Find where the given text appears and provide that cell's center as (X, Y) coordinate. 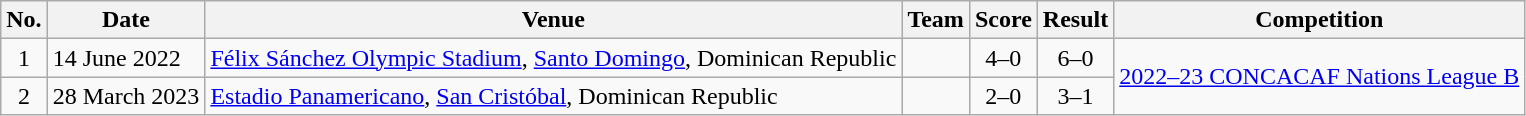
Competition (1320, 20)
Score (1003, 20)
3–1 (1075, 96)
Result (1075, 20)
Félix Sánchez Olympic Stadium, Santo Domingo, Dominican Republic (554, 58)
Venue (554, 20)
No. (24, 20)
4–0 (1003, 58)
28 March 2023 (126, 96)
2022–23 CONCACAF Nations League B (1320, 77)
Date (126, 20)
Team (936, 20)
1 (24, 58)
6–0 (1075, 58)
2–0 (1003, 96)
Estadio Panamericano, San Cristóbal, Dominican Republic (554, 96)
2 (24, 96)
14 June 2022 (126, 58)
